Find where the given text appears and provide that cell's center as [x, y] coordinate. 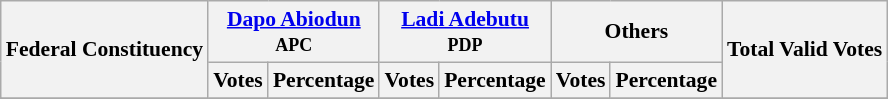
Dapo AbiodunAPC [294, 32]
Ladi AdebutuPDP [464, 32]
Total Valid Votes [804, 50]
Others [636, 32]
Federal Constituency [104, 50]
